Detect which cell encompasses the target text, then output its [x, y] center coordinate. 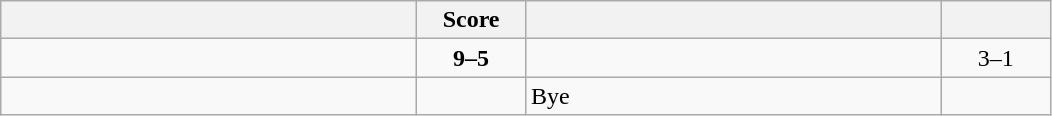
Score [472, 20]
9–5 [472, 58]
Bye [733, 96]
3–1 [996, 58]
